Pinpoint the cell where the given text exists, returning its [X, Y] midpoint coordinate. 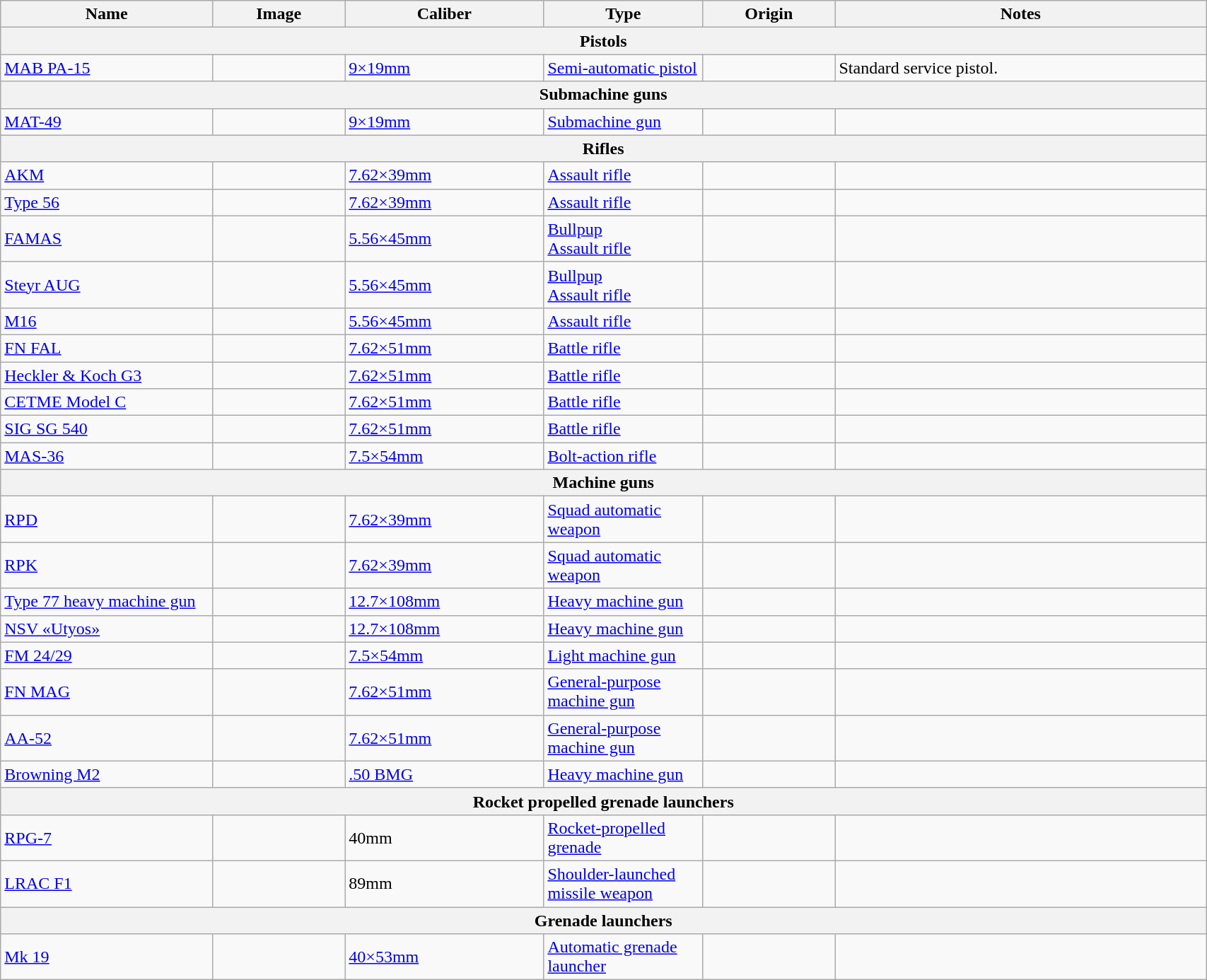
FN FAL [107, 348]
AKM [107, 175]
Submachine gun [624, 122]
40mm [444, 837]
Type 77 heavy machine gun [107, 602]
Heckler & Koch G3 [107, 375]
Submachine guns [604, 95]
MAS-36 [107, 456]
CETME Model C [107, 402]
Name [107, 14]
Rifles [604, 148]
Standard service pistol. [1021, 68]
Bolt-action rifle [624, 456]
89mm [444, 884]
Rocket propelled grenade launchers [604, 801]
MAT-49 [107, 122]
M16 [107, 321]
Caliber [444, 14]
Semi-automatic pistol [624, 68]
Light machine gun [624, 655]
Rocket-propelled grenade [624, 837]
Image [279, 14]
Shoulder-launched missile weapon [624, 884]
RPG-7 [107, 837]
FN MAG [107, 692]
NSV «Utyos» [107, 629]
Mk 19 [107, 957]
RPD [107, 519]
LRAC F1 [107, 884]
AA-52 [107, 738]
Steyr AUG [107, 284]
Machine guns [604, 483]
Origin [769, 14]
MAB PA-15 [107, 68]
RPK [107, 566]
Browning M2 [107, 774]
Grenade launchers [604, 920]
.50 BMG [444, 774]
FAMAS [107, 239]
Notes [1021, 14]
Automatic grenade launcher [624, 957]
Type [624, 14]
SIG SG 540 [107, 429]
Pistols [604, 41]
FM 24/29 [107, 655]
Type 56 [107, 202]
40×53mm [444, 957]
